Capture the cell that displays the provided text and extract its (x, y) central coordinate. 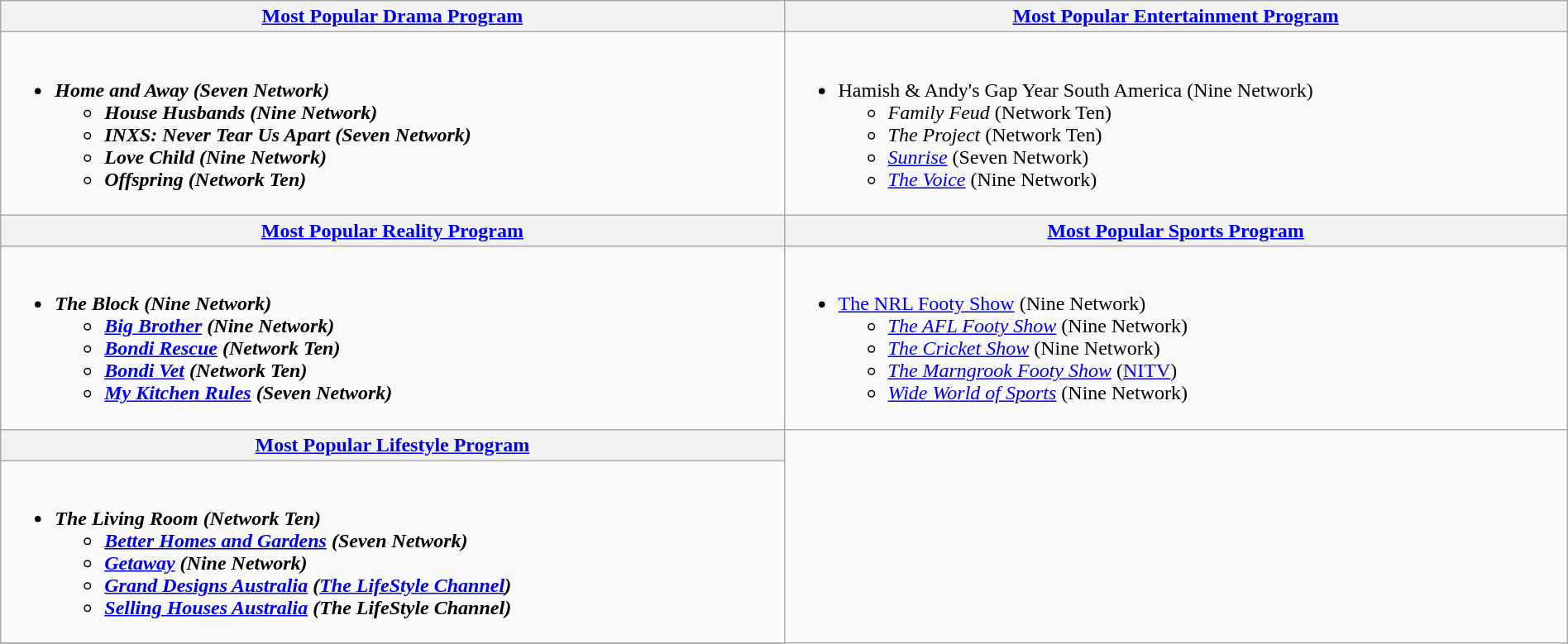
Most Popular Sports Program (1176, 231)
The Block (Nine Network)Big Brother (Nine Network)Bondi Rescue (Network Ten)Bondi Vet (Network Ten)My Kitchen Rules (Seven Network) (392, 337)
Most Popular Lifestyle Program (392, 445)
Home and Away (Seven Network)House Husbands (Nine Network)INXS: Never Tear Us Apart (Seven Network)Love Child (Nine Network)Offspring (Network Ten) (392, 124)
Most Popular Reality Program (392, 231)
Most Popular Drama Program (392, 17)
Most Popular Entertainment Program (1176, 17)
